Search for the cell housing the specified text and yield its (x, y) center coordinate. 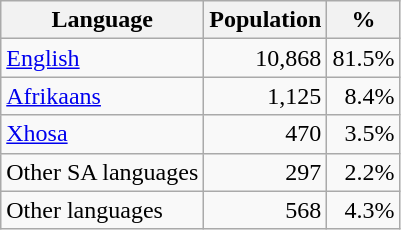
470 (266, 134)
% (364, 20)
Population (266, 20)
8.4% (364, 96)
Other SA languages (102, 172)
10,868 (266, 58)
81.5% (364, 58)
Other languages (102, 210)
1,125 (266, 96)
3.5% (364, 134)
2.2% (364, 172)
Afrikaans (102, 96)
568 (266, 210)
Language (102, 20)
4.3% (364, 210)
297 (266, 172)
Xhosa (102, 134)
English (102, 58)
